Extract the [X, Y] coordinate from the center of the cell holding the provided text.  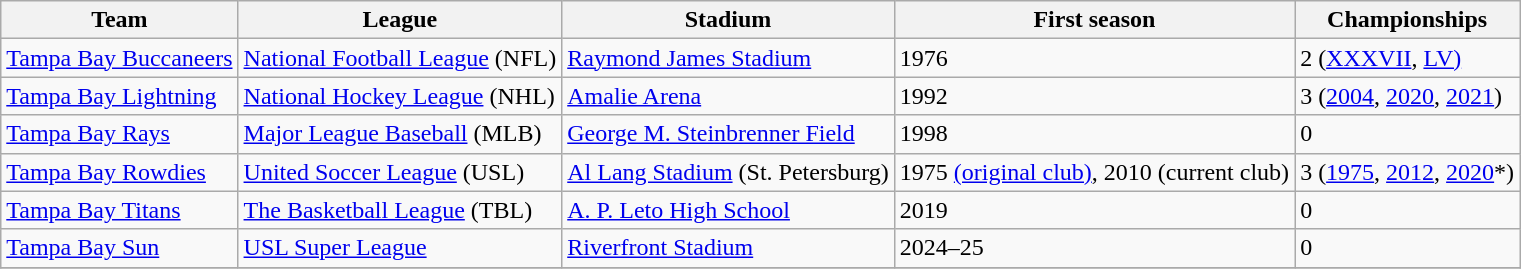
Riverfront Stadium [728, 248]
A. P. Leto High School [728, 210]
Tampa Bay Rowdies [120, 172]
George M. Steinbrenner Field [728, 134]
Team [120, 20]
Raymond James Stadium [728, 58]
1976 [1094, 58]
National Football League (NFL) [400, 58]
Tampa Bay Sun [120, 248]
1998 [1094, 134]
3 (2004, 2020, 2021) [1408, 96]
Amalie Arena [728, 96]
Tampa Bay Titans [120, 210]
1992 [1094, 96]
2024–25 [1094, 248]
2 (XXXVII, LV) [1408, 58]
League [400, 20]
First season [1094, 20]
Championships [1408, 20]
2019 [1094, 210]
Tampa Bay Lightning [120, 96]
National Hockey League (NHL) [400, 96]
1975 (original club), 2010 (current club) [1094, 172]
The Basketball League (TBL) [400, 210]
United Soccer League (USL) [400, 172]
Major League Baseball (MLB) [400, 134]
Al Lang Stadium (St. Petersburg) [728, 172]
Tampa Bay Rays [120, 134]
USL Super League [400, 248]
Tampa Bay Buccaneers [120, 58]
3 (1975, 2012, 2020*) [1408, 172]
Stadium [728, 20]
